Determine the (x, y) coordinate at the center of the cell enclosing the given text.  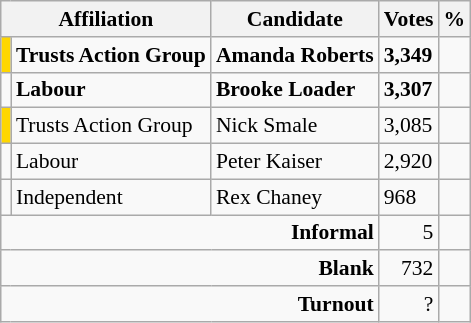
Peter Kaiser (295, 162)
Votes (409, 19)
Informal (190, 233)
968 (409, 197)
% (454, 19)
Rex Chaney (295, 197)
Blank (190, 269)
Nick Smale (295, 126)
Candidate (295, 19)
3,307 (409, 90)
732 (409, 269)
2,920 (409, 162)
Turnout (190, 304)
Brooke Loader (295, 90)
Independent (111, 197)
? (409, 304)
3,349 (409, 55)
5 (409, 233)
Affiliation (106, 19)
Amanda Roberts (295, 55)
3,085 (409, 126)
